Capture the cell that displays the provided text and extract its (X, Y) central coordinate. 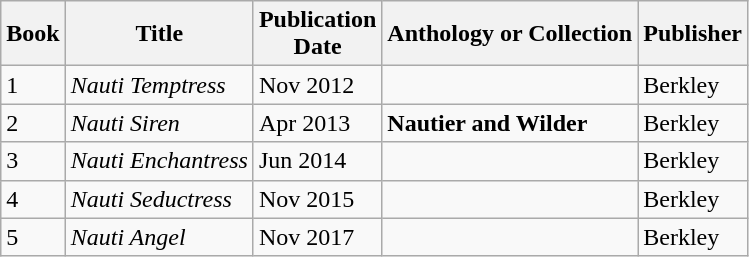
Nauti Seductress (159, 199)
Title (159, 34)
3 (33, 161)
Nauti Siren (159, 123)
Nauti Temptress (159, 85)
Nautier and Wilder (510, 123)
2 (33, 123)
Nov 2017 (317, 237)
PublicationDate (317, 34)
Jun 2014 (317, 161)
Book (33, 34)
Nauti Enchantress (159, 161)
Anthology or Collection (510, 34)
Nov 2012 (317, 85)
1 (33, 85)
Nov 2015 (317, 199)
Apr 2013 (317, 123)
5 (33, 237)
4 (33, 199)
Nauti Angel (159, 237)
Publisher (693, 34)
